From the cell containing the given text, extract its center point as [x, y] coordinate. 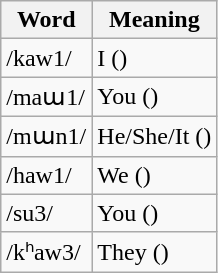
/kʰaw3/ [46, 252]
We () [154, 175]
/su3/ [46, 213]
/maɯ1/ [46, 97]
Meaning [154, 20]
Word [46, 20]
/kaw1/ [46, 58]
I () [154, 58]
/mɯn1/ [46, 136]
/haw1/ [46, 175]
He/She/It () [154, 136]
They () [154, 252]
